Scan for the cell matching the given text and deliver its [x, y] coordinate at center. 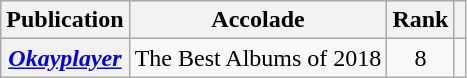
Okayplayer [65, 58]
Publication [65, 20]
8 [420, 58]
Accolade [258, 20]
The Best Albums of 2018 [258, 58]
Rank [420, 20]
